From the cell containing the given text, extract its center point as [x, y] coordinate. 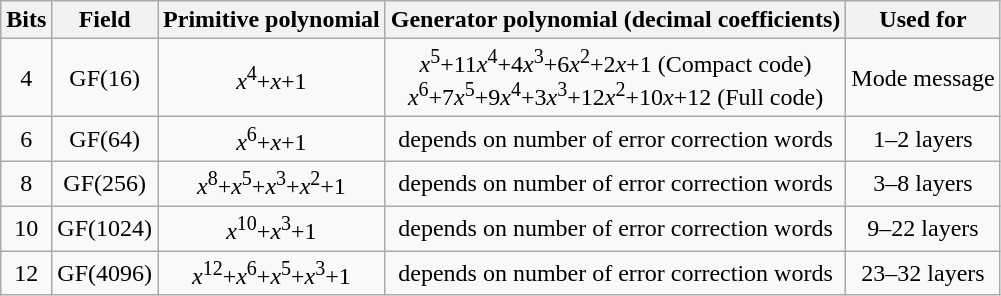
Generator polynomial (decimal coefficients) [616, 20]
6 [26, 140]
GF(64) [105, 140]
1–2 layers [923, 140]
Field [105, 20]
4 [26, 78]
x4+x+1 [272, 78]
Primitive polynomial [272, 20]
x6+x+1 [272, 140]
12 [26, 274]
GF(16) [105, 78]
10 [26, 228]
8 [26, 184]
x10+x3+1 [272, 228]
9–22 layers [923, 228]
3–8 layers [923, 184]
Used for [923, 20]
x5+11x4+4x3+6x2+2x+1 (Compact code) x6+7x5+9x4+3x3+12x2+10x+12 (Full code) [616, 78]
GF(256) [105, 184]
Bits [26, 20]
Mode message [923, 78]
GF(1024) [105, 228]
GF(4096) [105, 274]
x8+x5+x3+x2+1 [272, 184]
x12+x6+x5+x3+1 [272, 274]
23–32 layers [923, 274]
